Detect which cell encompasses the target text, then output its [x, y] center coordinate. 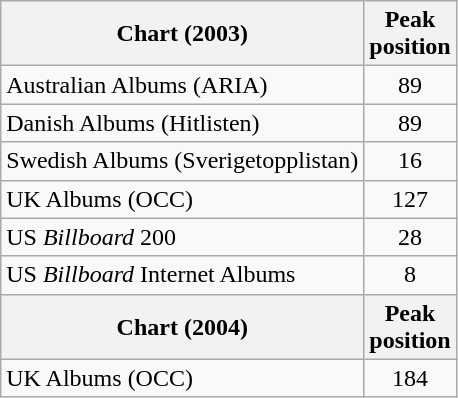
184 [410, 378]
US Billboard Internet Albums [182, 275]
8 [410, 275]
16 [410, 161]
Danish Albums (Hitlisten) [182, 123]
Chart (2003) [182, 34]
Chart (2004) [182, 326]
US Billboard 200 [182, 237]
Swedish Albums (Sverigetopplistan) [182, 161]
Australian Albums (ARIA) [182, 85]
127 [410, 199]
28 [410, 237]
